Search for the cell housing the specified text and yield its (X, Y) center coordinate. 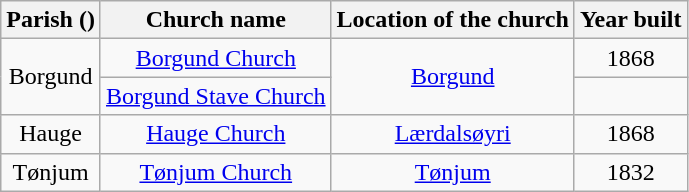
Borgund Church (216, 58)
Year built (630, 20)
1832 (630, 172)
Church name (216, 20)
Borgund Stave Church (216, 96)
Tønjum Church (216, 172)
Location of the church (452, 20)
Parish () (51, 20)
Hauge Church (216, 134)
Hauge (51, 134)
Lærdalsøyri (452, 134)
